Pinpoint the cell where the given text exists, returning its (x, y) midpoint coordinate. 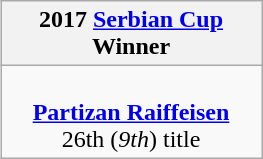
Partizan Raiffeisen26th (9th) title (130, 112)
2017 Serbian CupWinner (130, 34)
